Determine the (X, Y) coordinate at the center of the cell enclosing the given text.  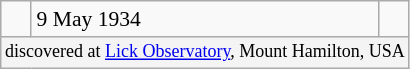
discovered at Lick Observatory, Mount Hamilton, USA (205, 52)
9 May 1934 (204, 19)
